Locate the cell with the specified text and output its (x, y) center coordinate. 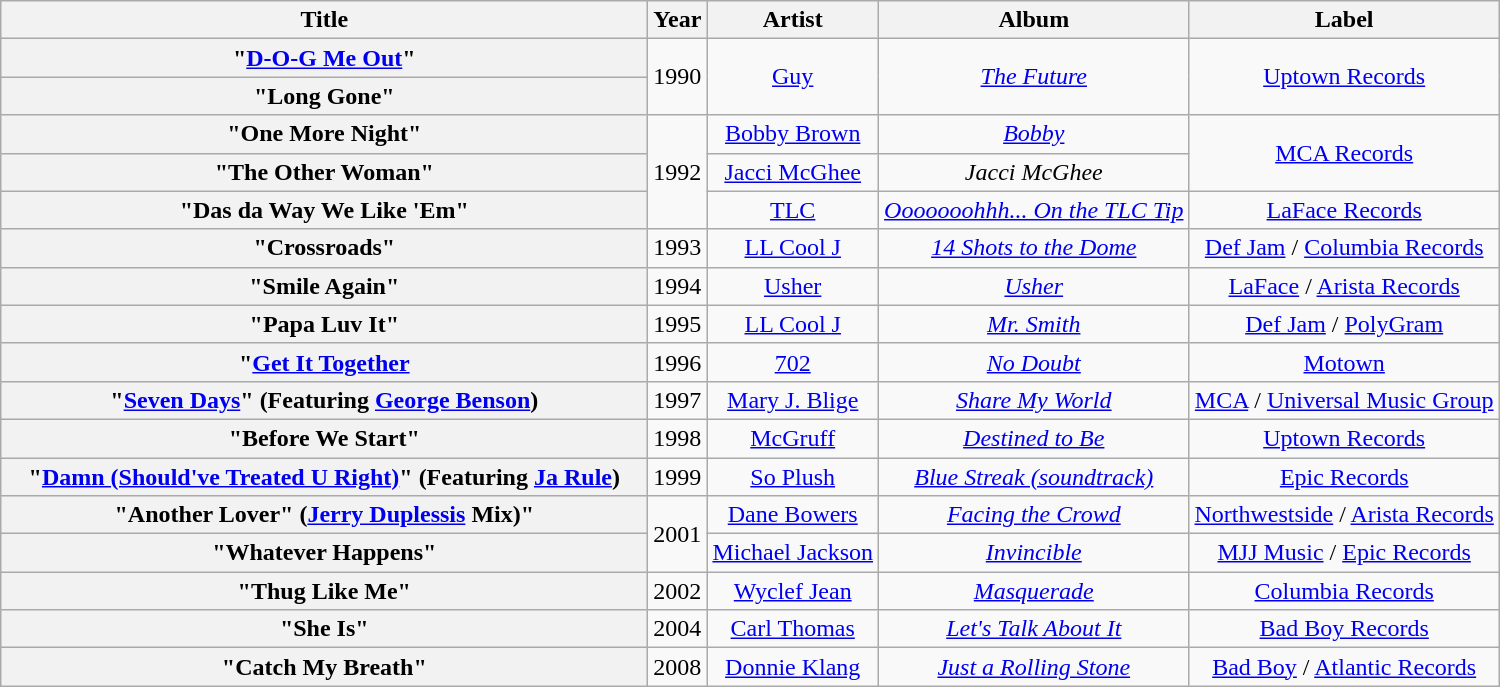
Artist (793, 20)
2001 (678, 534)
Def Jam / Columbia Records (1344, 248)
1999 (678, 477)
Mr. Smith (1034, 324)
MCA / Universal Music Group (1344, 400)
"Crossroads" (324, 248)
1995 (678, 324)
1993 (678, 248)
Wyclef Jean (793, 591)
Donnie Klang (793, 667)
Bobby (1034, 134)
TLC (793, 210)
Motown (1344, 362)
Def Jam / PolyGram (1344, 324)
Invincible (1034, 553)
MCA Records (1344, 153)
Northwestside / Arista Records (1344, 515)
Ooooooohhh... On the TLC Tip (1034, 210)
702 (793, 362)
1994 (678, 286)
1998 (678, 438)
Epic Records (1344, 477)
2008 (678, 667)
1997 (678, 400)
Just a Rolling Stone (1034, 667)
Dane Bowers (793, 515)
The Future (1034, 77)
Destined to Be (1034, 438)
2002 (678, 591)
"Long Gone" (324, 96)
Year (678, 20)
2004 (678, 629)
Album (1034, 20)
1996 (678, 362)
LaFace Records (1344, 210)
"She Is" (324, 629)
So Plush (793, 477)
"Catch My Breath" (324, 667)
"The Other Woman" (324, 172)
Columbia Records (1344, 591)
"Smile Again" (324, 286)
No Doubt (1034, 362)
Blue Streak (soundtrack) (1034, 477)
Michael Jackson (793, 553)
Bad Boy Records (1344, 629)
"Papa Luv It" (324, 324)
Carl Thomas (793, 629)
"D-O-G Me Out" (324, 58)
14 Shots to the Dome (1034, 248)
Label (1344, 20)
1992 (678, 172)
"Das da Way We Like 'Em" (324, 210)
"Before We Start" (324, 438)
McGruff (793, 438)
Share My World (1034, 400)
"Whatever Happens" (324, 553)
Mary J. Blige (793, 400)
Bad Boy / Atlantic Records (1344, 667)
LaFace / Arista Records (1344, 286)
Let's Talk About It (1034, 629)
Title (324, 20)
"One More Night" (324, 134)
"Get It Together (324, 362)
MJJ Music / Epic Records (1344, 553)
Facing the Crowd (1034, 515)
"Another Lover" (Jerry Duplessis Mix)" (324, 515)
Bobby Brown (793, 134)
Masquerade (1034, 591)
1990 (678, 77)
"Seven Days" (Featuring George Benson) (324, 400)
"Thug Like Me" (324, 591)
"Damn (Should've Treated U Right)" (Featuring Ja Rule) (324, 477)
Guy (793, 77)
